Determine the [X, Y] coordinate at the center of the cell enclosing the given text.  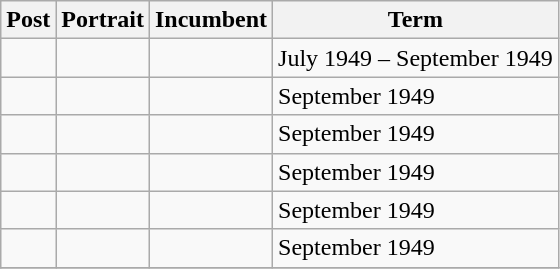
Incumbent [210, 20]
Post [28, 20]
Term [416, 20]
July 1949 – September 1949 [416, 58]
Portrait [103, 20]
